Locate the cell with the specified text and output its (x, y) center coordinate. 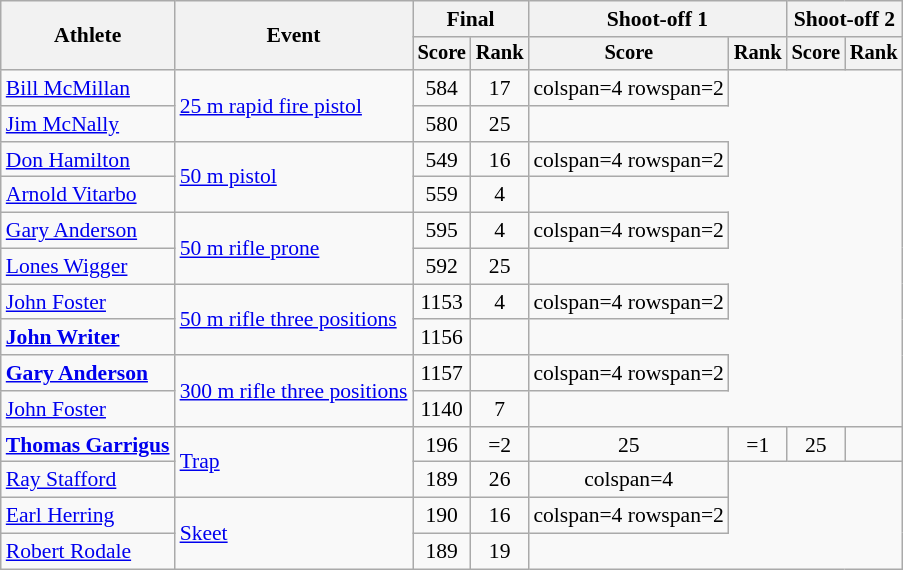
584 (442, 88)
17 (500, 88)
7 (500, 409)
300 m rifle three positions (294, 390)
50 m pistol (294, 178)
Earl Herring (88, 516)
549 (442, 160)
190 (442, 516)
25 m rapid fire pistol (294, 106)
Ray Stafford (88, 480)
Shoot-off 1 (657, 19)
1156 (442, 338)
Final (471, 19)
592 (442, 267)
Don Hamilton (88, 160)
Bill McMillan (88, 88)
Athlete (88, 36)
50 m rifle prone (294, 248)
50 m rifle three positions (294, 320)
Lones Wigger (88, 267)
Shoot-off 2 (845, 19)
559 (442, 195)
Event (294, 36)
Thomas Garrigus (88, 445)
1140 (442, 409)
Skeet (294, 534)
=2 (500, 445)
580 (442, 124)
John Writer (88, 338)
colspan=4 (628, 480)
Jim McNally (88, 124)
Robert Rodale (88, 552)
1157 (442, 373)
595 (442, 231)
196 (442, 445)
1153 (442, 302)
Arnold Vitarbo (88, 195)
26 (500, 480)
19 (500, 552)
Trap (294, 462)
=1 (758, 445)
